Identify which cell holds the provided text, then report its [x, y] central coordinate. 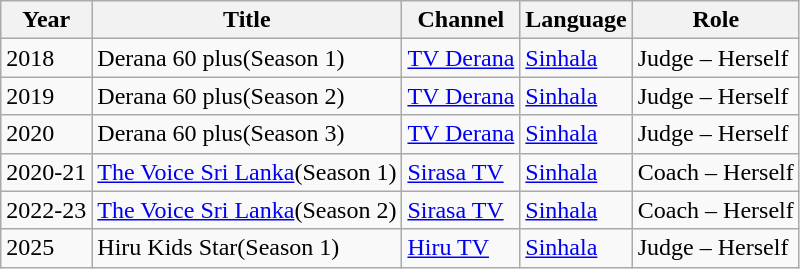
2018 [46, 58]
Derana 60 plus(Season 1) [247, 58]
2020 [46, 134]
Role [716, 20]
Language [576, 20]
Derana 60 plus(Season 3) [247, 134]
Title [247, 20]
Channel [461, 20]
Year [46, 20]
2020-21 [46, 172]
The Voice Sri Lanka(Season 2) [247, 210]
Hiru Kids Star(Season 1) [247, 248]
Derana 60 plus(Season 2) [247, 96]
Hiru TV [461, 248]
2019 [46, 96]
2025 [46, 248]
2022-23 [46, 210]
The Voice Sri Lanka(Season 1) [247, 172]
